Return (x, y) of the center of cell containing provided text 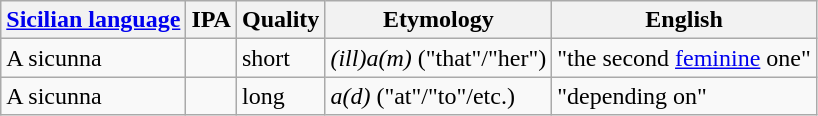
"the second feminine one" (684, 58)
English (684, 20)
Etymology (438, 20)
short (280, 58)
IPA (212, 20)
a(d) ("at"/"to"/etc.) (438, 96)
Sicilian language (94, 20)
Quality (280, 20)
long (280, 96)
(ill)a(m) ("that"/"her") (438, 58)
"depending on" (684, 96)
